Pinpoint the cell where the given text exists, returning its (x, y) midpoint coordinate. 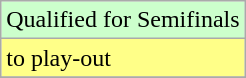
to play-out (123, 58)
Qualified for Semifinals (123, 20)
